Return the [x, y] coordinate for the center point of the cell that contains the specified text.  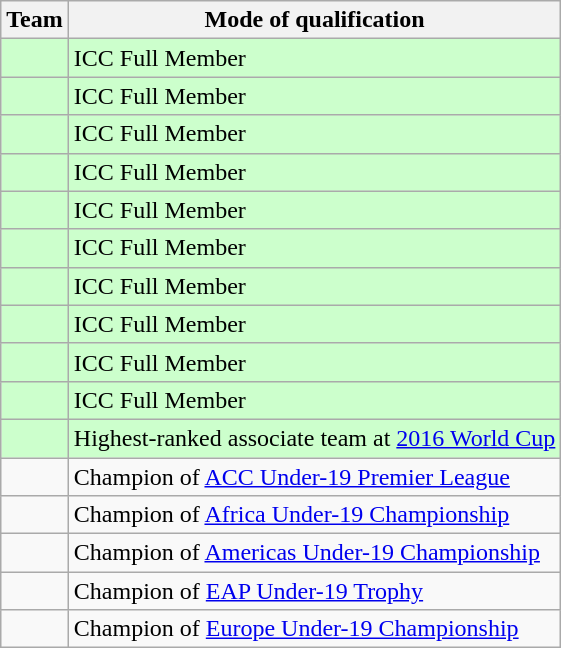
Mode of qualification [314, 20]
Highest-ranked associate team at 2016 World Cup [314, 438]
Champion of ACC Under-19 Premier League [314, 477]
Champion of Europe Under-19 Championship [314, 629]
Champion of EAP Under-19 Trophy [314, 591]
Champion of Americas Under-19 Championship [314, 553]
Champion of Africa Under-19 Championship [314, 515]
Team [35, 20]
